Capture the cell that displays the provided text and extract its [x, y] central coordinate. 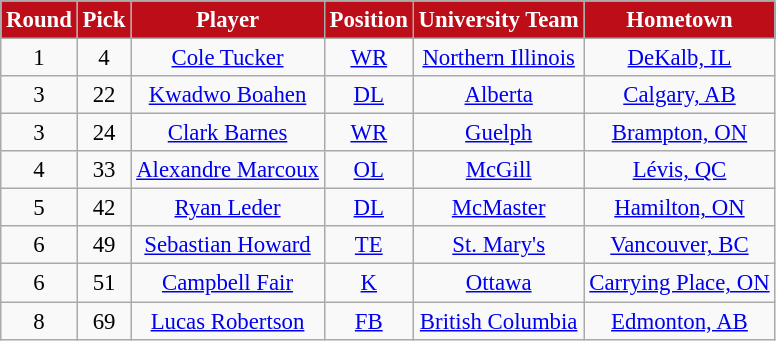
Cole Tucker [228, 58]
Vancouver, BC [680, 245]
8 [39, 321]
Ottawa [498, 283]
22 [104, 95]
Alexandre Marcoux [228, 170]
Clark Barnes [228, 133]
42 [104, 208]
British Columbia [498, 321]
McGill [498, 170]
Sebastian Howard [228, 245]
K [368, 283]
Lévis, QC [680, 170]
Calgary, AB [680, 95]
33 [104, 170]
Ryan Leder [228, 208]
Lucas Robertson [228, 321]
Kwadwo Boahen [228, 95]
24 [104, 133]
49 [104, 245]
Hamilton, ON [680, 208]
Pick [104, 20]
Carrying Place, ON [680, 283]
5 [39, 208]
Northern Illinois [498, 58]
Hometown [680, 20]
DeKalb, IL [680, 58]
OL [368, 170]
1 [39, 58]
Position [368, 20]
St. Mary's [498, 245]
Campbell Fair [228, 283]
TE [368, 245]
Player [228, 20]
69 [104, 321]
FB [368, 321]
Alberta [498, 95]
51 [104, 283]
Edmonton, AB [680, 321]
Round [39, 20]
Brampton, ON [680, 133]
McMaster [498, 208]
University Team [498, 20]
Guelph [498, 133]
